From the cell containing the given text, extract its center point as (X, Y) coordinate. 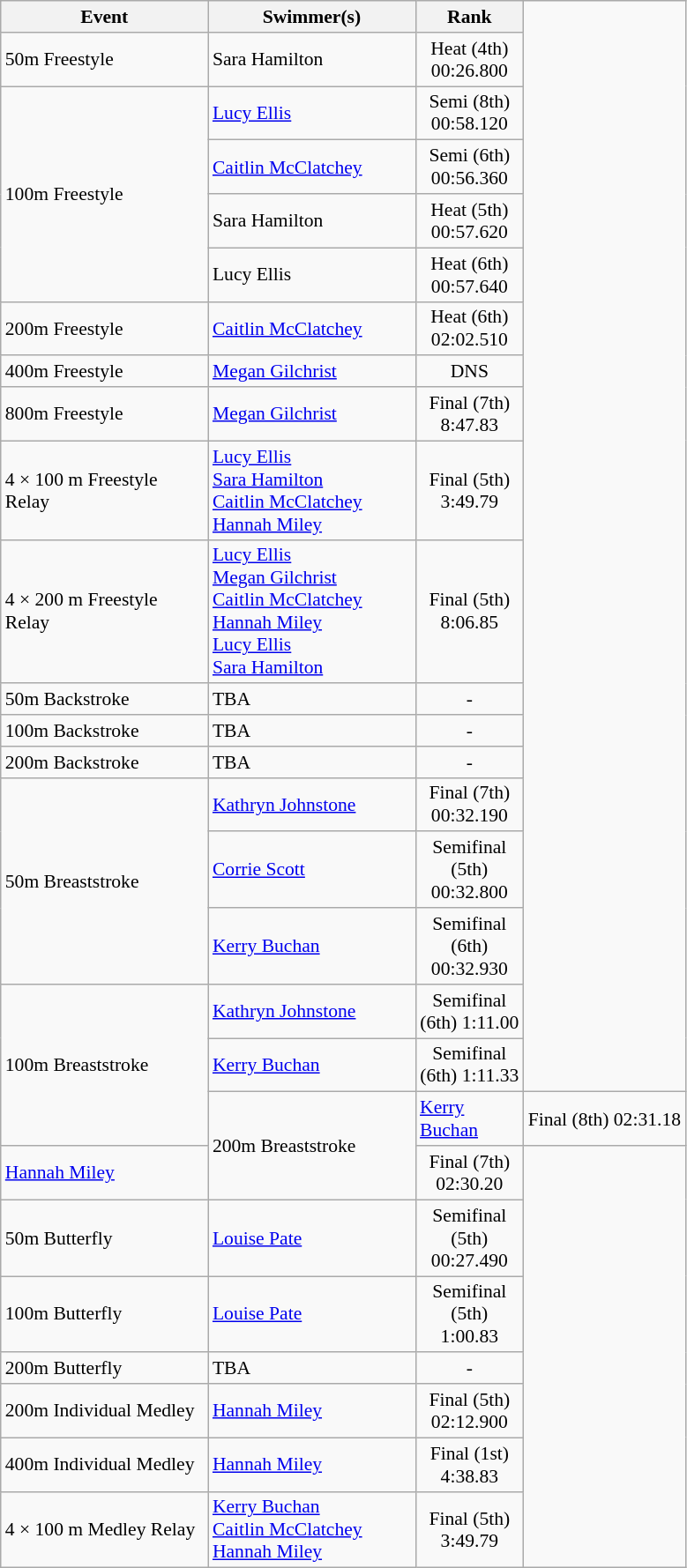
200m Breaststroke (312, 1146)
Final (8th) 02:31.18 (605, 1119)
4 × 200 m Freestyle Relay (104, 612)
Swimmer(s) (312, 17)
50m Freestyle (104, 60)
50m Backstroke (104, 700)
Final (5th) 02:12.900 (469, 1410)
Heat (5th) 00:57.620 (469, 220)
Final (7th) 02:30.20 (469, 1172)
Semifinal (6th) 00:32.930 (469, 947)
100m Butterfly (104, 1315)
Kerry BuchanCaitlin McClatcheyHannah Miley (312, 1530)
200m Individual Medley (104, 1410)
Rank (469, 17)
Semifinal (6th) 1:11.00 (469, 1012)
Semifinal (5th) 00:27.490 (469, 1237)
Semifinal (5th) 1:00.83 (469, 1315)
800m Freestyle (104, 414)
Heat (4th) 00:26.800 (469, 60)
100m Freestyle (104, 194)
DNS (469, 372)
100m Backstroke (104, 731)
100m Breaststroke (104, 1065)
4 × 100 m Freestyle Relay (104, 490)
200m Butterfly (104, 1369)
Lucy EllisMegan GilchristCaitlin McClatcheyHannah MileyLucy EllisSara Hamilton (312, 612)
Heat (6th) 02:02.510 (469, 328)
Semifinal (5th) 00:32.800 (469, 871)
50m Breaststroke (104, 881)
Semifinal (6th) 1:11.33 (469, 1065)
Event (104, 17)
400m Individual Medley (104, 1465)
Final (7th) 00:32.190 (469, 804)
Lucy EllisSara HamiltonCaitlin McClatcheyHannah Miley (312, 490)
Final (7th) 8:47.83 (469, 414)
Heat (6th) 00:57.640 (469, 275)
400m Freestyle (104, 372)
Final (1st) 4:38.83 (469, 1465)
50m Butterfly (104, 1237)
Semi (8th) 00:58.120 (469, 113)
Semi (6th) 00:56.360 (469, 167)
Final (5th) 8:06.85 (469, 612)
200m Freestyle (104, 328)
Corrie Scott (312, 871)
200m Backstroke (104, 762)
4 × 100 m Medley Relay (104, 1530)
